Identify which cell holds the provided text, then report its [x, y] central coordinate. 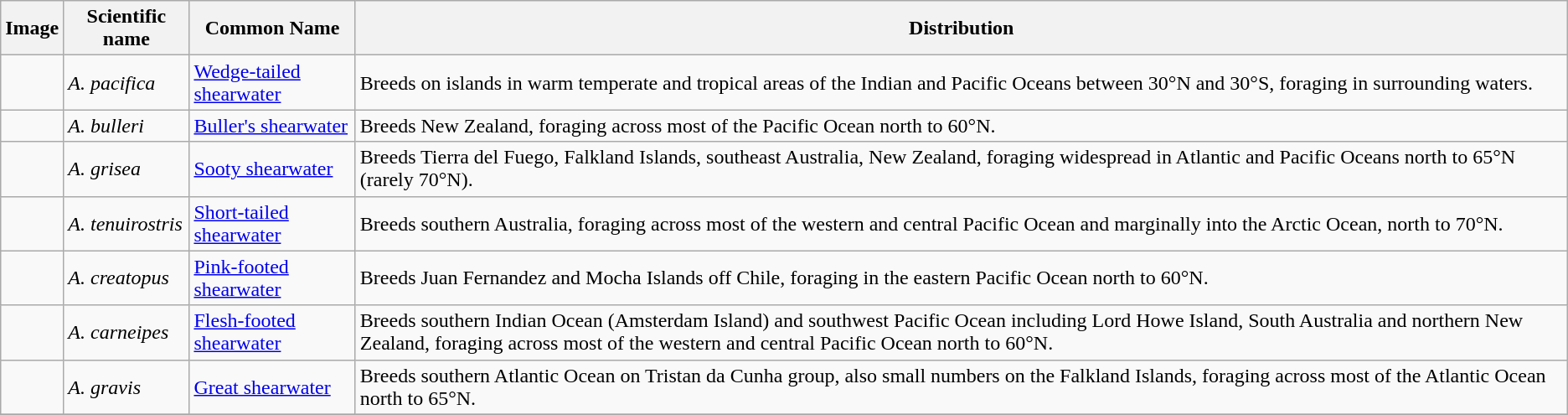
A. pacifica [126, 82]
A. creatopus [126, 278]
A. tenuirostris [126, 223]
Buller's shearwater [272, 126]
Pink-footed shearwater [272, 278]
Breeds on islands in warm temperate and tropical areas of the Indian and Pacific Oceans between 30°N and 30°S, foraging in surrounding waters. [962, 82]
A. grisea [126, 169]
Breeds New Zealand, foraging across most of the Pacific Ocean north to 60°N. [962, 126]
A. gravis [126, 387]
Flesh-footed shearwater [272, 332]
Image [32, 29]
A. bulleri [126, 126]
Scientific name [126, 29]
A. carneipes [126, 332]
Wedge-tailed shearwater [272, 82]
Breeds Juan Fernandez and Mocha Islands off Chile, foraging in the eastern Pacific Ocean north to 60°N. [962, 278]
Common Name [272, 29]
Great shearwater [272, 387]
Breeds southern Australia, foraging across most of the western and central Pacific Ocean and marginally into the Arctic Ocean, north to 70°N. [962, 223]
Short-tailed shearwater [272, 223]
Sooty shearwater [272, 169]
Distribution [962, 29]
